From the cell containing the given text, extract its center point as (X, Y) coordinate. 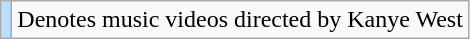
Denotes music videos directed by Kanye West (240, 20)
